Determine the (x, y) coordinate at the center of the cell enclosing the given text.  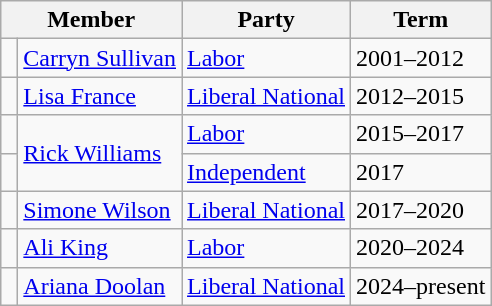
Party (266, 20)
2024–present (421, 286)
2012–2015 (421, 96)
Rick Williams (100, 153)
Ali King (100, 248)
Simone Wilson (100, 210)
2015–2017 (421, 134)
Member (92, 20)
2020–2024 (421, 248)
Term (421, 20)
Independent (266, 172)
2001–2012 (421, 58)
2017–2020 (421, 210)
2017 (421, 172)
Lisa France (100, 96)
Carryn Sullivan (100, 58)
Ariana Doolan (100, 286)
